Pinpoint the cell where the given text exists, returning its (x, y) midpoint coordinate. 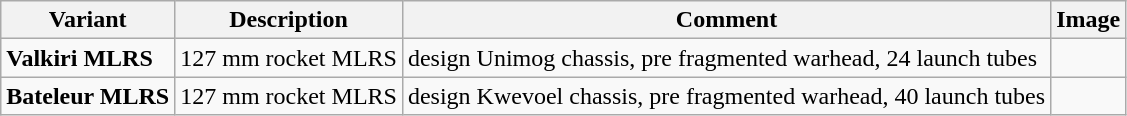
Valkiri MLRS (88, 58)
Variant (88, 20)
design Kwevoel chassis, pre fragmented warhead, 40 launch tubes (726, 96)
Comment (726, 20)
design Unimog chassis, pre fragmented warhead, 24 launch tubes (726, 58)
Bateleur MLRS (88, 96)
Image (1088, 20)
Description (289, 20)
